Search for the cell housing the specified text and yield its [x, y] center coordinate. 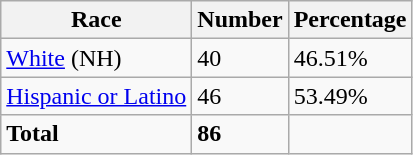
40 [240, 58]
Hispanic or Latino [96, 96]
86 [240, 134]
Race [96, 20]
53.49% [350, 96]
White (NH) [96, 58]
46 [240, 96]
Percentage [350, 20]
Number [240, 20]
Total [96, 134]
46.51% [350, 58]
